Extract the [X, Y] coordinate from the center of the cell holding the provided text.  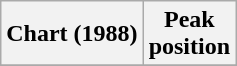
Chart (1988) [72, 34]
Peak position [189, 34]
